Find where the given text appears and provide that cell's center as [x, y] coordinate. 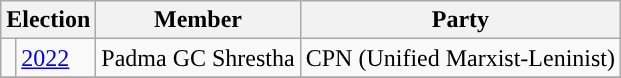
CPN (Unified Marxist-Leninist) [460, 58]
2022 [56, 58]
Padma GC Shrestha [198, 58]
Election [48, 20]
Party [460, 20]
Member [198, 20]
